Output the [X, Y] coordinate of the center of the cell containing the given text.  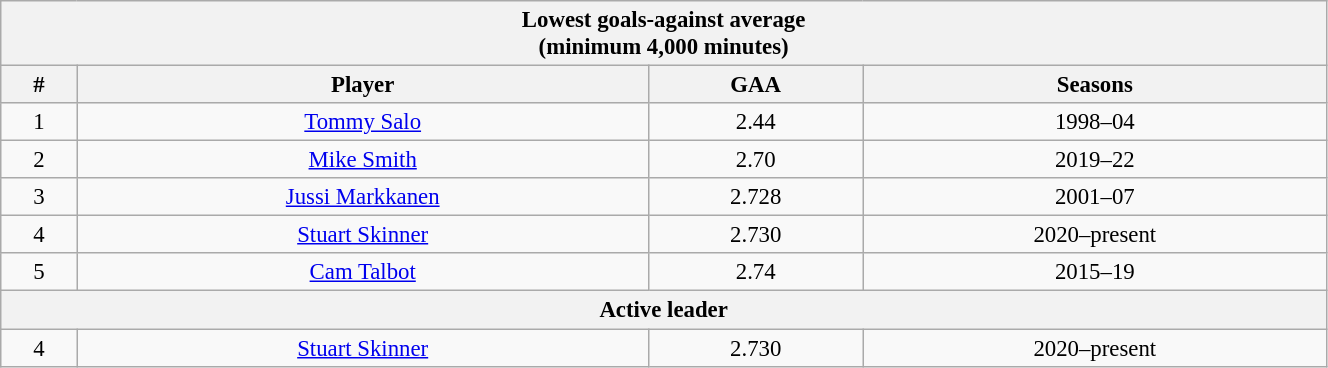
5 [39, 273]
Tommy Salo [362, 122]
1998–04 [1094, 122]
3 [39, 197]
Jussi Markkanen [362, 197]
2.44 [756, 122]
1 [39, 122]
2 [39, 160]
2001–07 [1094, 197]
GAA [756, 85]
2015–19 [1094, 273]
2.728 [756, 197]
2.70 [756, 160]
Seasons [1094, 85]
Mike Smith [362, 160]
Lowest goals-against average(minimum 4,000 minutes) [664, 34]
2.74 [756, 273]
Player [362, 85]
# [39, 85]
2019–22 [1094, 160]
Cam Talbot [362, 273]
Active leader [664, 310]
